Determine the (x, y) coordinate at the center of the cell enclosing the given text.  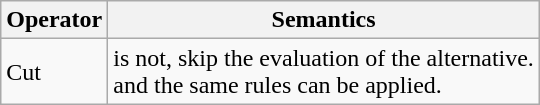
is not, skip the evaluation of the alternative. and the same rules can be applied. (324, 72)
Cut (54, 72)
Operator (54, 20)
Semantics (324, 20)
